From the cell containing the given text, extract its center point as (x, y) coordinate. 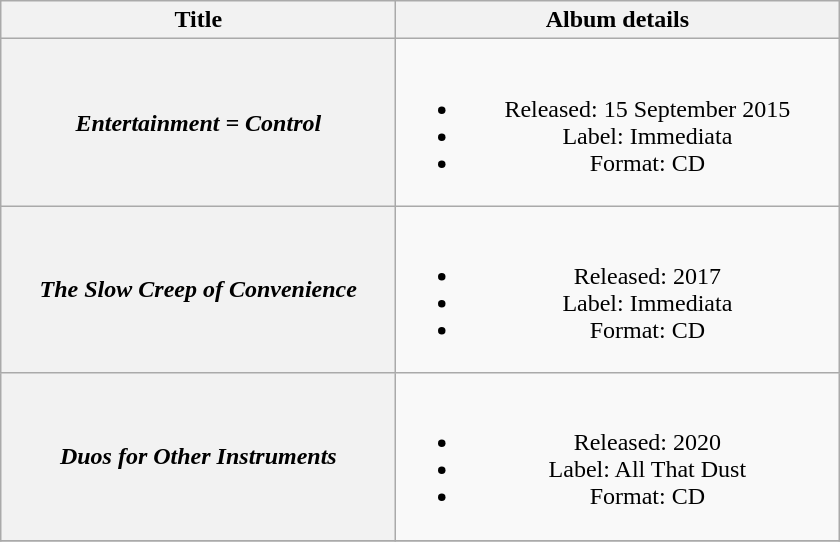
Released: 2017Label: ImmediataFormat: CD (618, 290)
Album details (618, 20)
Released: 15 September 2015Label: Immediata Format: CD (618, 122)
Title (198, 20)
The Slow Creep of Convenience (198, 290)
Released: 2020Label: All That DustFormat: CD (618, 456)
Entertainment = Control (198, 122)
Duos for Other Instruments (198, 456)
